Locate the cell with the specified text and output its [X, Y] center coordinate. 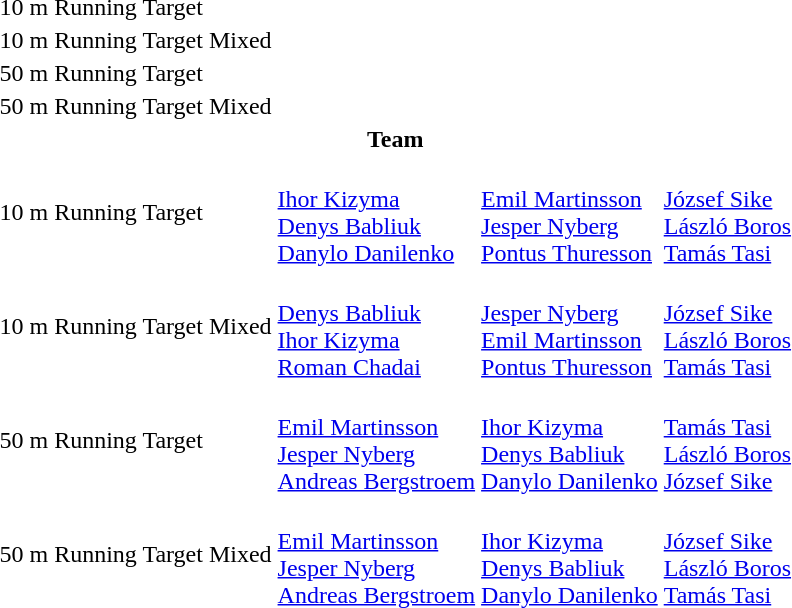
Jesper NybergEmil MartinssonPontus Thuresson [570, 326]
Emil MartinssonJesper NybergPontus Thuresson [570, 212]
Emil MartinssonJesper NybergAndreas Bergstroem [376, 440]
Denys BabliukIhor KizymaRoman Chadai [376, 326]
Tamás TasiLászló BorosJózsef Sike [727, 440]
